Extract the (x, y) coordinate from the center of the cell holding the provided text.  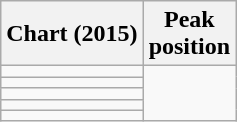
Chart (2015) (72, 34)
Peak position (189, 34)
